Locate the cell with the specified text and output its [X, Y] center coordinate. 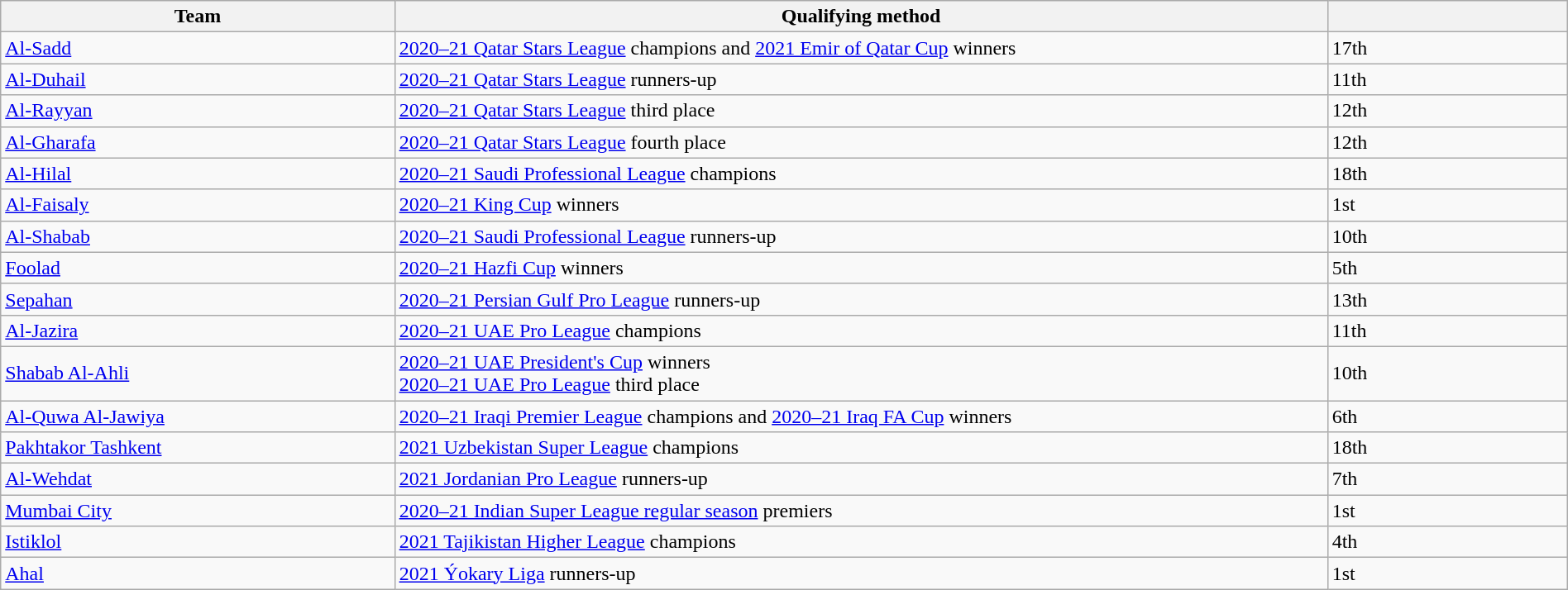
Ahal [198, 573]
Shabab Al-Ahli [198, 374]
Al-Quwa Al-Jawiya [198, 416]
Al-Gharafa [198, 142]
2020–21 Qatar Stars League champions and 2021 Emir of Qatar Cup winners [861, 48]
2020–21 King Cup winners [861, 205]
Al-Shabab [198, 236]
2020–21 Qatar Stars League third place [861, 111]
2021 Ýokary Liga runners-up [861, 573]
2020–21 Saudi Professional League champions [861, 174]
2020–21 UAE Pro League champions [861, 331]
Al-Rayyan [198, 111]
Sepahan [198, 299]
Pakhtakor Tashkent [198, 448]
6th [1447, 416]
2020–21 Persian Gulf Pro League runners-up [861, 299]
2020–21 UAE President's Cup winners2020–21 UAE Pro League third place [861, 374]
Al-Jazira [198, 331]
2021 Jordanian Pro League runners-up [861, 479]
2020–21 Qatar Stars League runners-up [861, 79]
Al-Wehdat [198, 479]
Al-Hilal [198, 174]
Team [198, 17]
4th [1447, 542]
Al-Sadd [198, 48]
Istiklol [198, 542]
2020–21 Iraqi Premier League champions and 2020–21 Iraq FA Cup winners [861, 416]
2020–21 Qatar Stars League fourth place [861, 142]
2021 Uzbekistan Super League champions [861, 448]
Mumbai City [198, 511]
Qualifying method [861, 17]
13th [1447, 299]
7th [1447, 479]
Foolad [198, 268]
2020–21 Hazfi Cup winners [861, 268]
2020–21 Saudi Professional League runners-up [861, 236]
Al-Faisaly [198, 205]
2020–21 Indian Super League regular season premiers [861, 511]
17th [1447, 48]
2021 Tajikistan Higher League champions [861, 542]
Al-Duhail [198, 79]
5th [1447, 268]
